Find where the given text appears and provide that cell's center as [X, Y] coordinate. 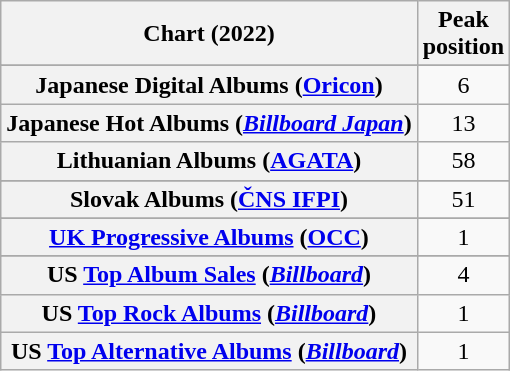
US Top Alternative Albums (Billboard) [209, 351]
Chart (2022) [209, 34]
58 [463, 161]
US Top Rock Albums (Billboard) [209, 313]
US Top Album Sales (Billboard) [209, 275]
Lithuanian Albums (AGATA) [209, 161]
6 [463, 85]
4 [463, 275]
Japanese Digital Albums (Oricon) [209, 85]
51 [463, 199]
13 [463, 123]
Slovak Albums (ČNS IFPI) [209, 199]
UK Progressive Albums (OCC) [209, 237]
Peakposition [463, 34]
Japanese Hot Albums (Billboard Japan) [209, 123]
